Pinpoint the cell where the given text exists, returning its [x, y] midpoint coordinate. 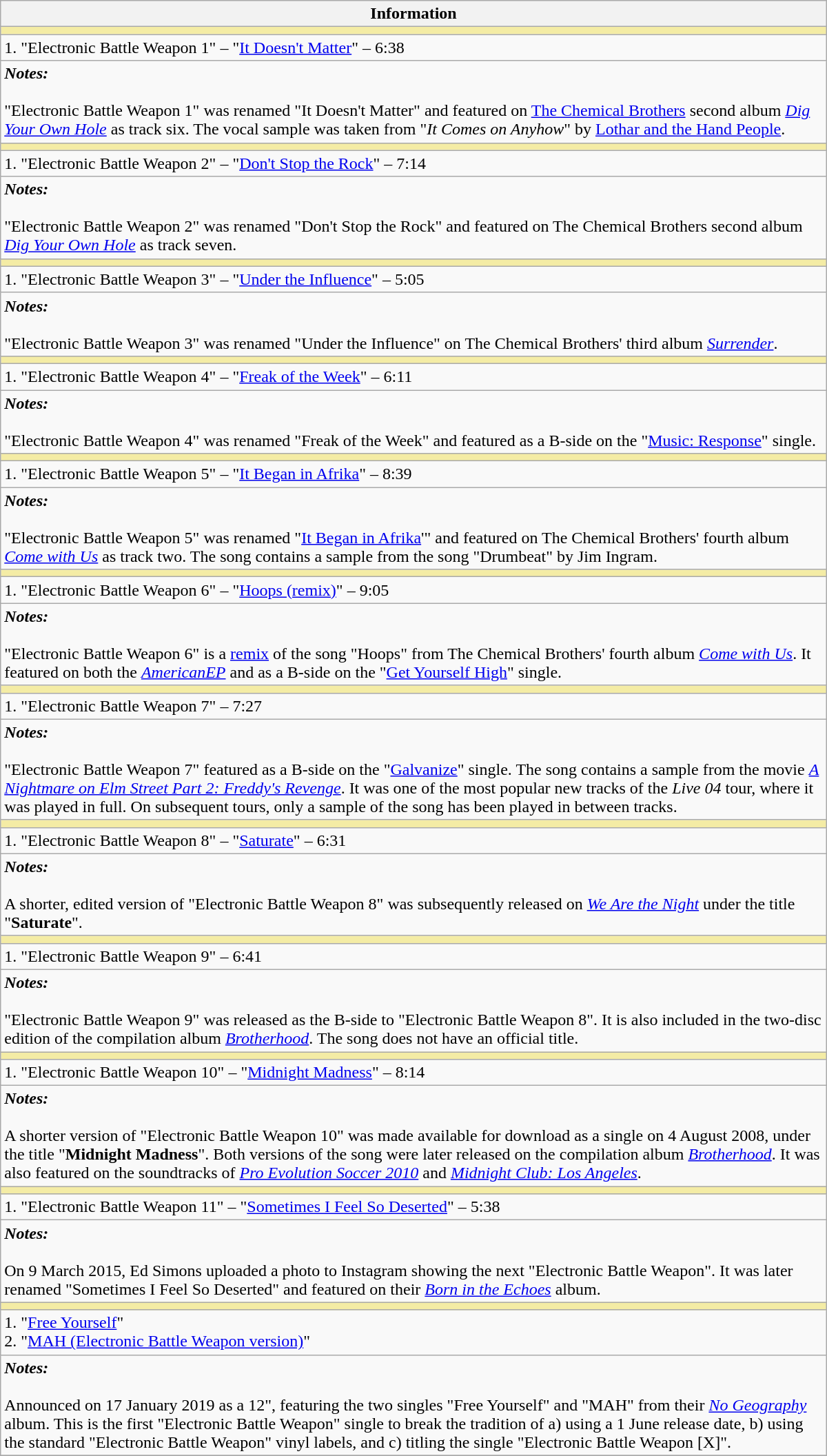
1. "Electronic Battle Weapon 7" – 7:27 [413, 706]
1. "Electronic Battle Weapon 3" – "Under the Influence" – 5:05 [413, 279]
Notes:"Electronic Battle Weapon 4" was renamed "Freak of the Week" and featured as a B-side on the "Music: Response" single. [413, 422]
1. "Electronic Battle Weapon 9" – 6:41 [413, 956]
1. "Electronic Battle Weapon 1" – "It Doesn't Matter" – 6:38 [413, 48]
1. "Electronic Battle Weapon 10" – "Midnight Madness" – 8:14 [413, 1073]
1. "Electronic Battle Weapon 8" – "Saturate" – 6:31 [413, 840]
1. "Electronic Battle Weapon 2" – "Don't Stop the Rock" – 7:14 [413, 163]
1. "Electronic Battle Weapon 11" – "Sometimes I Feel So Deserted" – 5:38 [413, 1207]
Notes:A shorter, edited version of "Electronic Battle Weapon 8" was subsequently released on We Are the Night under the title "Saturate". [413, 895]
Information [413, 14]
1. "Electronic Battle Weapon 5" – "It Began in Afrika" – 8:39 [413, 474]
1. "Electronic Battle Weapon 6" – "Hoops (remix)" – 9:05 [413, 590]
1. "Free Yourself"2. "MAH (Electronic Battle Weapon version)" [413, 1332]
Notes:"Electronic Battle Weapon 3" was renamed "Under the Influence" on The Chemical Brothers' third album Surrender. [413, 324]
1. "Electronic Battle Weapon 4" – "Freak of the Week" – 6:11 [413, 376]
